Extract the [X, Y] coordinate from the center of the cell holding the provided text.  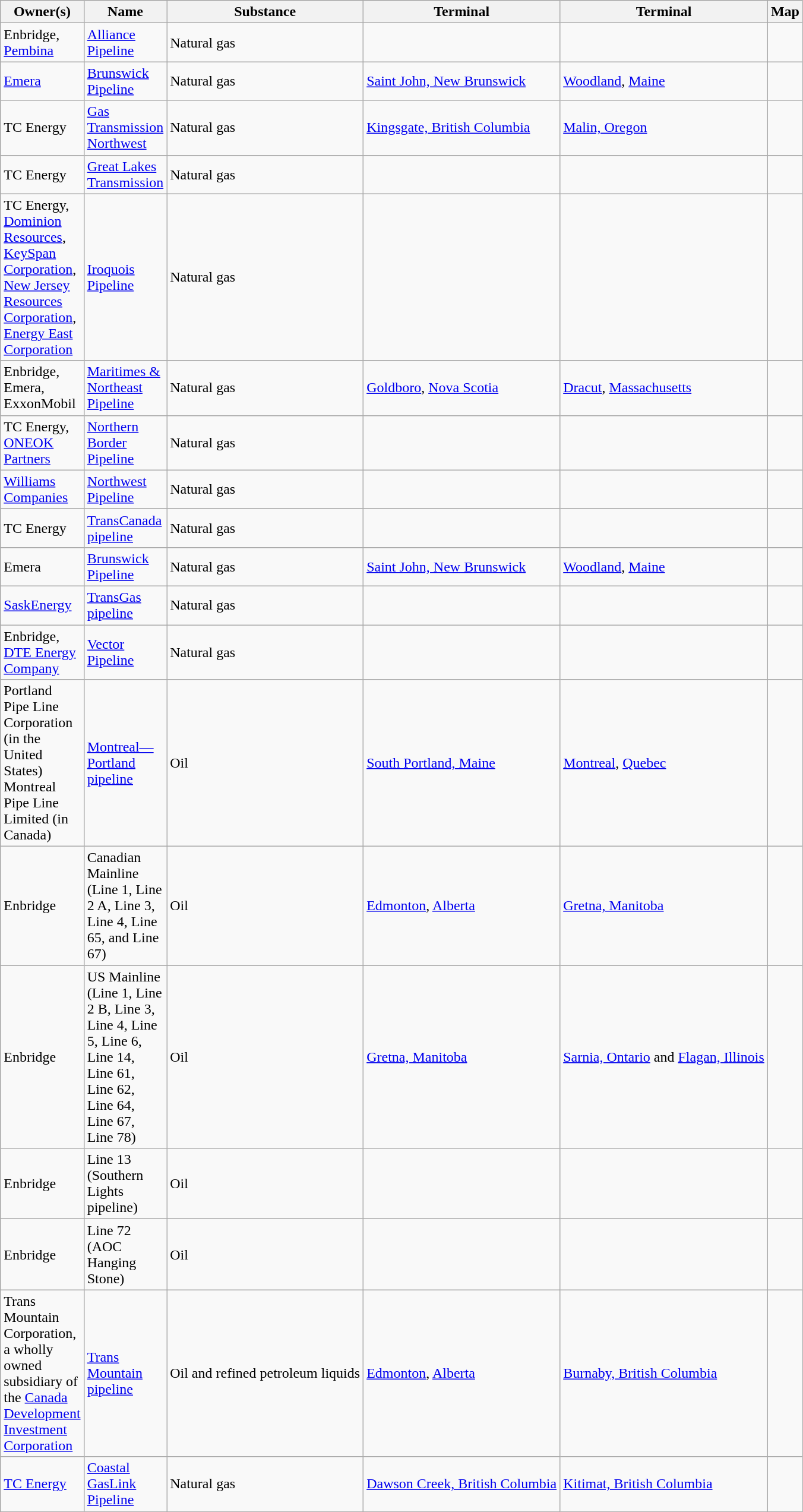
Enbridge, Emera, ExxonMobil [42, 388]
South Portland, Maine [462, 763]
Enbridge, DTE Energy Company [42, 652]
Sarnia, Ontario and Flagan, Illinois [664, 1057]
Kingsgate, British Columbia [462, 128]
Great Lakes Transmission [125, 175]
Malin, Oregon [664, 128]
Goldboro, Nova Scotia [462, 388]
Trans Mountain pipeline [125, 1374]
Williams Companies [42, 490]
Kitimat, British Columbia [664, 1484]
Line 13 (Southern Lights pipeline) [125, 1183]
Enbridge, Pembina [42, 43]
Coastal GasLink Pipeline [125, 1484]
Northwest Pipeline [125, 490]
TransGas pipeline [125, 605]
Oil and refined petroleum liquids [265, 1374]
Northern Border Pipeline [125, 443]
Line 72 (AOC Hanging Stone) [125, 1255]
Name [125, 12]
Montreal—Portland pipeline [125, 763]
SaskEnergy [42, 605]
TC Energy, ONEOK Partners [42, 443]
Trans Mountain Corporation, a wholly owned subsidiary of the Canada Development Investment Corporation [42, 1374]
Montreal, Quebec [664, 763]
US Mainline (Line 1, Line 2 B, Line 3, Line 4, Line 5, Line 6, Line 14, Line 61, Line 62, Line 64, Line 67, Line 78) [125, 1057]
Dawson Creek, British Columbia [462, 1484]
Portland Pipe Line Corporation (in the United States)Montreal Pipe Line Limited (in Canada) [42, 763]
Map [785, 12]
Maritimes & Northeast Pipeline [125, 388]
TransCanada pipeline [125, 528]
Substance [265, 12]
TC Energy, Dominion Resources, KeySpan Corporation, New Jersey Resources Corporation, Energy East Corporation [42, 277]
Dracut, Massachusetts [664, 388]
Canadian Mainline (Line 1, Line 2 A, Line 3, Line 4, Line 65, and Line 67) [125, 906]
Burnaby, British Columbia [664, 1374]
Alliance Pipeline [125, 43]
Vector Pipeline [125, 652]
Iroquois Pipeline [125, 277]
Gas Transmission Northwest [125, 128]
Owner(s) [42, 12]
